Determine the [x, y] coordinate at the center of the cell enclosing the given text.  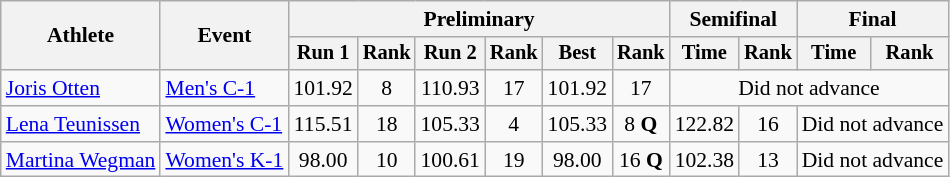
Athlete [81, 36]
Men's C-1 [224, 88]
Joris Otten [81, 88]
Women's C-1 [224, 124]
Preliminary [478, 19]
Run 2 [450, 54]
16 [768, 124]
115.51 [322, 124]
Semifinal [734, 19]
Final [873, 19]
Event [224, 36]
18 [387, 124]
Run 1 [322, 54]
Lena Teunissen [81, 124]
Best [578, 54]
122.82 [704, 124]
8 Q [641, 124]
4 [514, 124]
110.93 [450, 88]
8 [387, 88]
